Locate the cell with the specified text and output its (x, y) center coordinate. 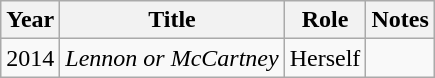
Year (30, 20)
Notes (400, 20)
2014 (30, 58)
Role (325, 20)
Herself (325, 58)
Lennon or McCartney (172, 58)
Title (172, 20)
